For the text-containing cell, return its midpoint in (x, y) coordinate format. 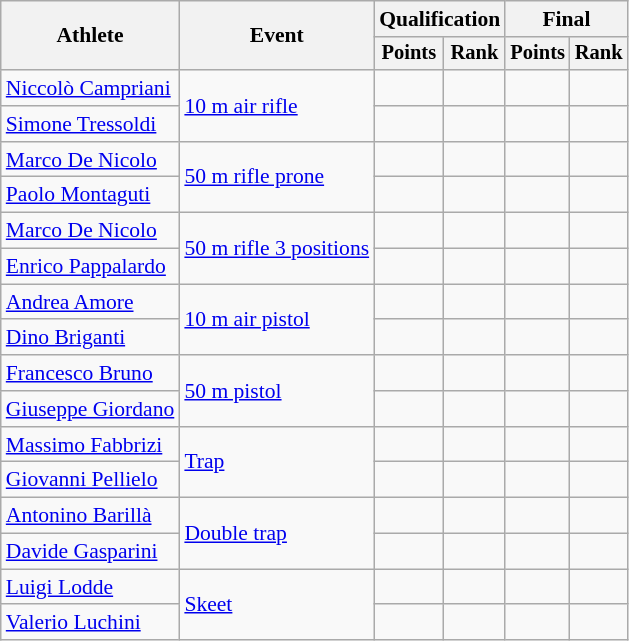
50 m rifle 3 positions (276, 248)
Luigi Lodde (90, 587)
Enrico Pappalardo (90, 267)
Double trap (276, 534)
Davide Gasparini (90, 552)
Andrea Amore (90, 302)
Antonino Barillà (90, 516)
Dino Briganti (90, 338)
Trap (276, 462)
Giovanni Pellielo (90, 480)
Simone Tressoldi (90, 124)
Niccolò Campriani (90, 88)
50 m pistol (276, 390)
Francesco Bruno (90, 373)
Athlete (90, 36)
50 m rifle prone (276, 178)
Qualification (440, 19)
Event (276, 36)
Massimo Fabbrizi (90, 445)
Giuseppe Giordano (90, 409)
10 m air pistol (276, 320)
Paolo Montaguti (90, 195)
10 m air rifle (276, 106)
Skeet (276, 604)
Valerio Luchini (90, 623)
Final (566, 19)
